Identify which cell holds the provided text, then report its (x, y) central coordinate. 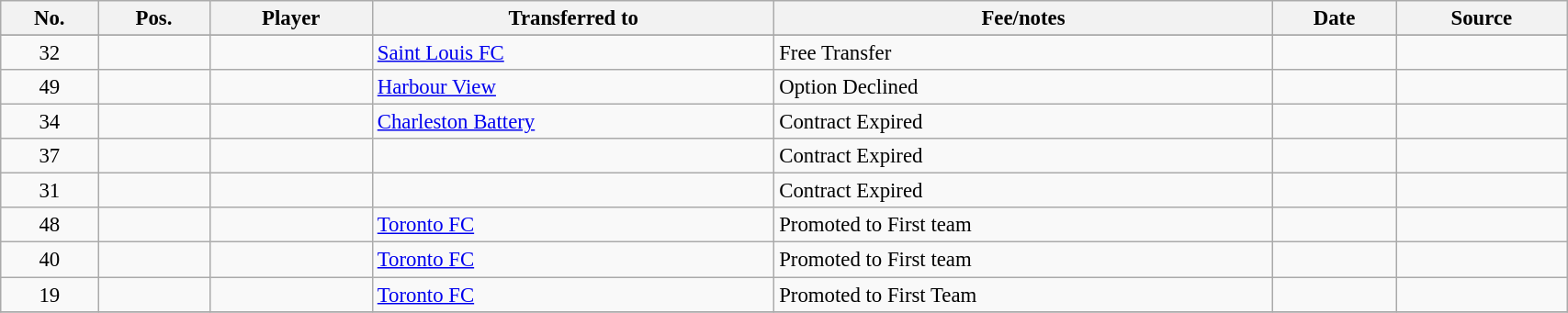
Charleston Battery (573, 122)
49 (50, 87)
No. (50, 18)
19 (50, 295)
32 (50, 53)
37 (50, 156)
Free Transfer (1023, 53)
40 (50, 260)
Player (290, 18)
Pos. (154, 18)
Harbour View (573, 87)
Date (1334, 18)
Source (1482, 18)
Promoted to First Team (1023, 295)
31 (50, 191)
Transferred to (573, 18)
Fee/notes (1023, 18)
Saint Louis FC (573, 53)
Option Declined (1023, 87)
48 (50, 225)
34 (50, 122)
